Locate the cell with the specified text and output its (x, y) center coordinate. 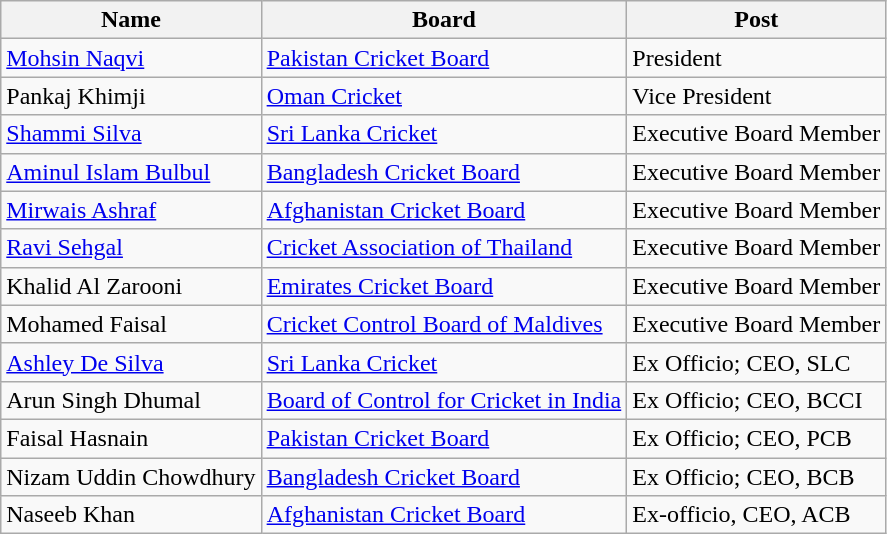
Ashley De Silva (131, 362)
Ex Officio; CEO, PCB (756, 438)
Nizam Uddin Chowdhury (131, 477)
Ex Officio; CEO, BCCI (756, 400)
Mirwais Ashraf (131, 210)
Aminul Islam Bulbul (131, 172)
Post (756, 20)
Arun Singh Dhumal (131, 400)
Mohsin Naqvi (131, 58)
Cricket Control Board of Maldives (444, 324)
Emirates Cricket Board (444, 286)
Mohamed Faisal (131, 324)
Cricket Association of Thailand (444, 248)
Ex Officio; CEO, SLC (756, 362)
Ex-officio, CEO, ACB (756, 515)
Vice President (756, 96)
Name (131, 20)
Naseeb Khan (131, 515)
Oman Cricket (444, 96)
Khalid Al Zarooni (131, 286)
Board of Control for Cricket in India (444, 400)
Faisal Hasnain (131, 438)
Pankaj Khimji (131, 96)
Ex Officio; CEO, BCB (756, 477)
Ravi Sehgal (131, 248)
Shammi Silva (131, 134)
Board (444, 20)
President (756, 58)
